For the text-containing cell, return its midpoint in [x, y] coordinate format. 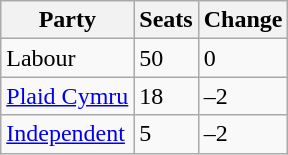
18 [166, 96]
50 [166, 58]
Independent [68, 134]
Change [243, 20]
Plaid Cymru [68, 96]
Labour [68, 58]
0 [243, 58]
Party [68, 20]
5 [166, 134]
Seats [166, 20]
